Find where the given text appears and provide that cell's center as (x, y) coordinate. 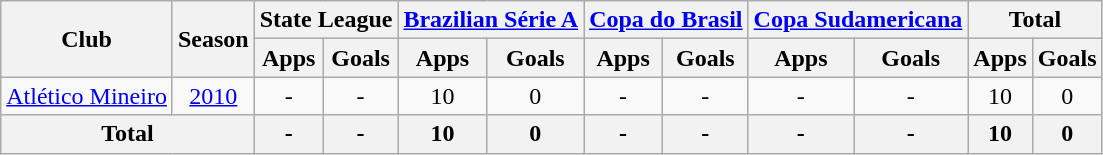
2010 (213, 96)
Atlético Mineiro (87, 96)
State League (326, 20)
Brazilian Série A (491, 20)
Copa do Brasil (666, 20)
Season (213, 39)
Club (87, 39)
Copa Sudamericana (858, 20)
